Provide the [X, Y] coordinate of the cell's center where the given text is located.  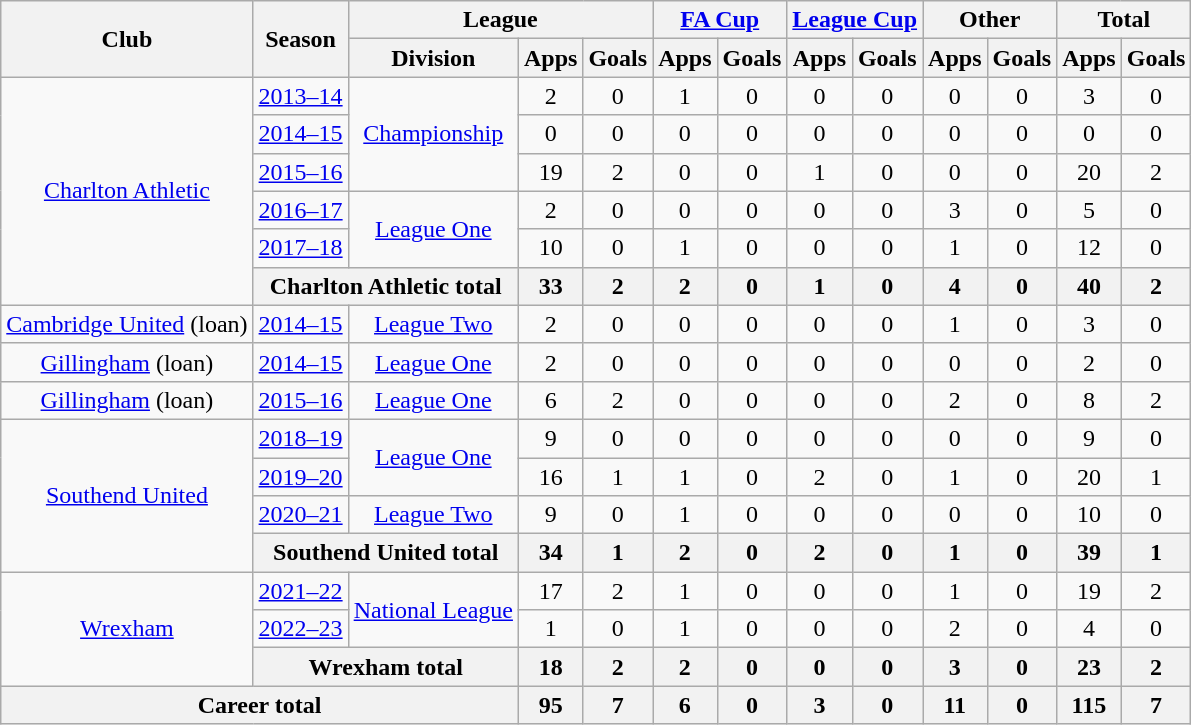
5 [1089, 210]
115 [1089, 705]
11 [955, 705]
FA Cup [720, 20]
2013–14 [300, 96]
17 [550, 591]
Division [433, 58]
2022–23 [300, 629]
Wrexham [127, 629]
12 [1089, 248]
National League [433, 610]
Charlton Athletic [127, 191]
2016–17 [300, 210]
2019–20 [300, 477]
Club [127, 39]
40 [1089, 286]
Season [300, 39]
Championship [433, 134]
2017–18 [300, 248]
2021–22 [300, 591]
Wrexham total [386, 667]
Southend United total [386, 553]
Other [990, 20]
Career total [260, 705]
8 [1089, 400]
39 [1089, 553]
Total [1124, 20]
2018–19 [300, 438]
League [500, 20]
Cambridge United (loan) [127, 324]
Charlton Athletic total [386, 286]
33 [550, 286]
Southend United [127, 495]
2020–21 [300, 515]
95 [550, 705]
34 [550, 553]
League Cup [855, 20]
18 [550, 667]
23 [1089, 667]
16 [550, 477]
